Scan for the cell matching the given text and deliver its (X, Y) coordinate at center. 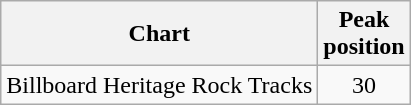
30 (364, 85)
Chart (160, 34)
Peakposition (364, 34)
Billboard Heritage Rock Tracks (160, 85)
